For the text-containing cell, return its midpoint in (x, y) coordinate format. 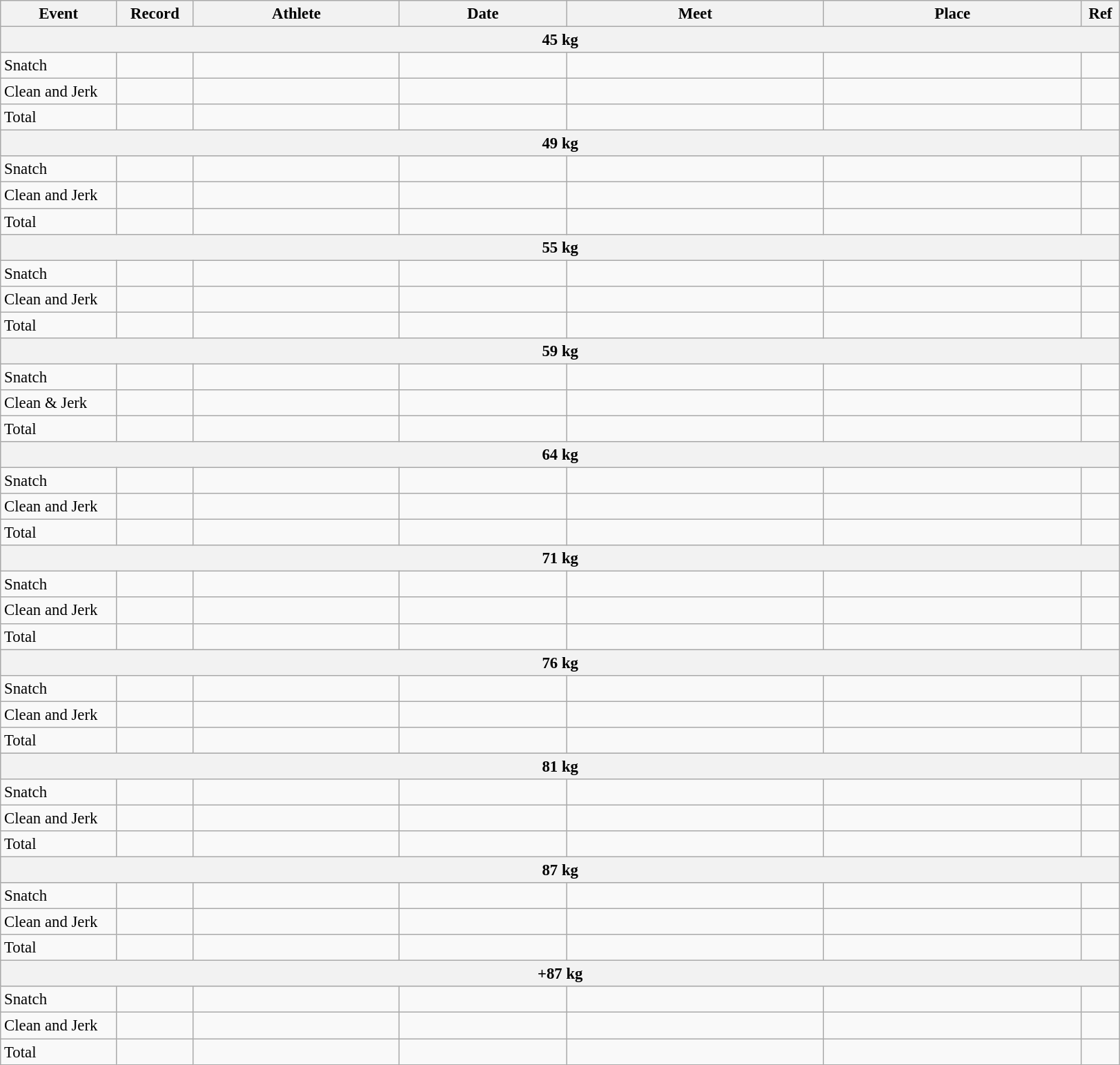
87 kg (560, 870)
76 kg (560, 663)
Place (952, 14)
59 kg (560, 351)
Clean & Jerk (59, 403)
45 kg (560, 40)
55 kg (560, 247)
Event (59, 14)
71 kg (560, 558)
+87 kg (560, 974)
Date (483, 14)
Record (155, 14)
Ref (1101, 14)
81 kg (560, 766)
49 kg (560, 144)
Athlete (296, 14)
Meet (696, 14)
64 kg (560, 455)
